Identify which cell holds the provided text, then report its (x, y) central coordinate. 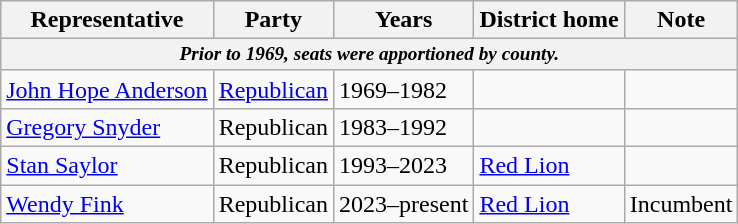
1969–1982 (404, 89)
Wendy Fink (107, 204)
John Hope Anderson (107, 89)
Representative (107, 20)
District home (549, 20)
Note (681, 20)
Party (273, 20)
2023–present (404, 204)
Gregory Snyder (107, 128)
Years (404, 20)
Incumbent (681, 204)
1993–2023 (404, 166)
Prior to 1969, seats were apportioned by county. (370, 55)
Stan Saylor (107, 166)
1983–1992 (404, 128)
